Return (X, Y) of the center of cell containing provided text 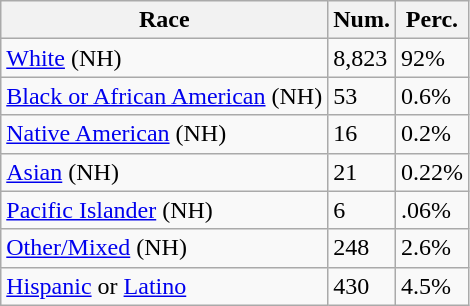
430 (362, 286)
8,823 (362, 58)
248 (362, 248)
4.5% (432, 286)
Perc. (432, 20)
6 (362, 210)
21 (362, 172)
53 (362, 96)
Asian (NH) (164, 172)
White (NH) (164, 58)
0.2% (432, 134)
.06% (432, 210)
Hispanic or Latino (164, 286)
Black or African American (NH) (164, 96)
Race (164, 20)
2.6% (432, 248)
0.22% (432, 172)
16 (362, 134)
Other/Mixed (NH) (164, 248)
92% (432, 58)
Num. (362, 20)
Native American (NH) (164, 134)
0.6% (432, 96)
Pacific Islander (NH) (164, 210)
